For the text-containing cell, return its midpoint in (x, y) coordinate format. 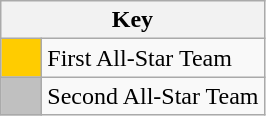
First All-Star Team (153, 58)
Second All-Star Team (153, 96)
Key (132, 20)
